Determine the [x, y] coordinate at the center of the cell enclosing the given text.  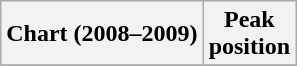
Peakposition [249, 34]
Chart (2008–2009) [102, 34]
